Locate the cell with the specified text and output its (x, y) center coordinate. 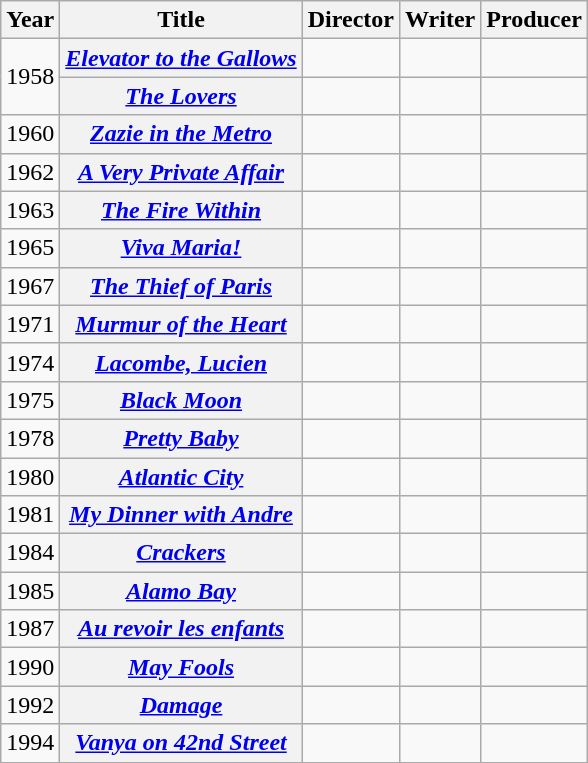
1958 (30, 77)
Director (350, 20)
1962 (30, 172)
Alamo Bay (181, 591)
Au revoir les enfants (181, 629)
1971 (30, 324)
A Very Private Affair (181, 172)
1960 (30, 134)
Producer (534, 20)
1978 (30, 438)
Lacombe, Lucien (181, 362)
Viva Maria! (181, 248)
1965 (30, 248)
Crackers (181, 553)
Elevator to the Gallows (181, 58)
Damage (181, 705)
Title (181, 20)
1981 (30, 515)
1987 (30, 629)
Atlantic City (181, 477)
The Fire Within (181, 210)
1984 (30, 553)
1975 (30, 400)
Year (30, 20)
1967 (30, 286)
Zazie in the Metro (181, 134)
1985 (30, 591)
The Thief of Paris (181, 286)
1963 (30, 210)
Black Moon (181, 400)
Vanya on 42nd Street (181, 743)
Pretty Baby (181, 438)
1994 (30, 743)
May Fools (181, 667)
The Lovers (181, 96)
1992 (30, 705)
My Dinner with Andre (181, 515)
1990 (30, 667)
Writer (440, 20)
1980 (30, 477)
1974 (30, 362)
Murmur of the Heart (181, 324)
